For the text-containing cell, return its midpoint in [x, y] coordinate format. 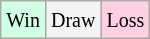
Loss [126, 20]
Win [24, 20]
Draw [72, 20]
